Detect which cell encompasses the target text, then output its (x, y) center coordinate. 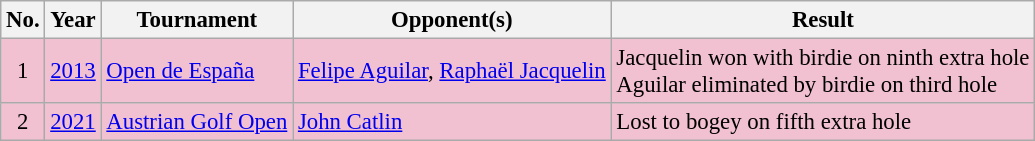
2021 (73, 122)
Lost to bogey on fifth extra hole (823, 122)
1 (23, 72)
Jacquelin won with birdie on ninth extra holeAguilar eliminated by birdie on third hole (823, 72)
Result (823, 20)
Year (73, 20)
Tournament (197, 20)
John Catlin (452, 122)
2 (23, 122)
Open de España (197, 72)
Austrian Golf Open (197, 122)
Felipe Aguilar, Raphaël Jacquelin (452, 72)
2013 (73, 72)
Opponent(s) (452, 20)
No. (23, 20)
